Extract the (x, y) coordinate from the center of the cell holding the provided text.  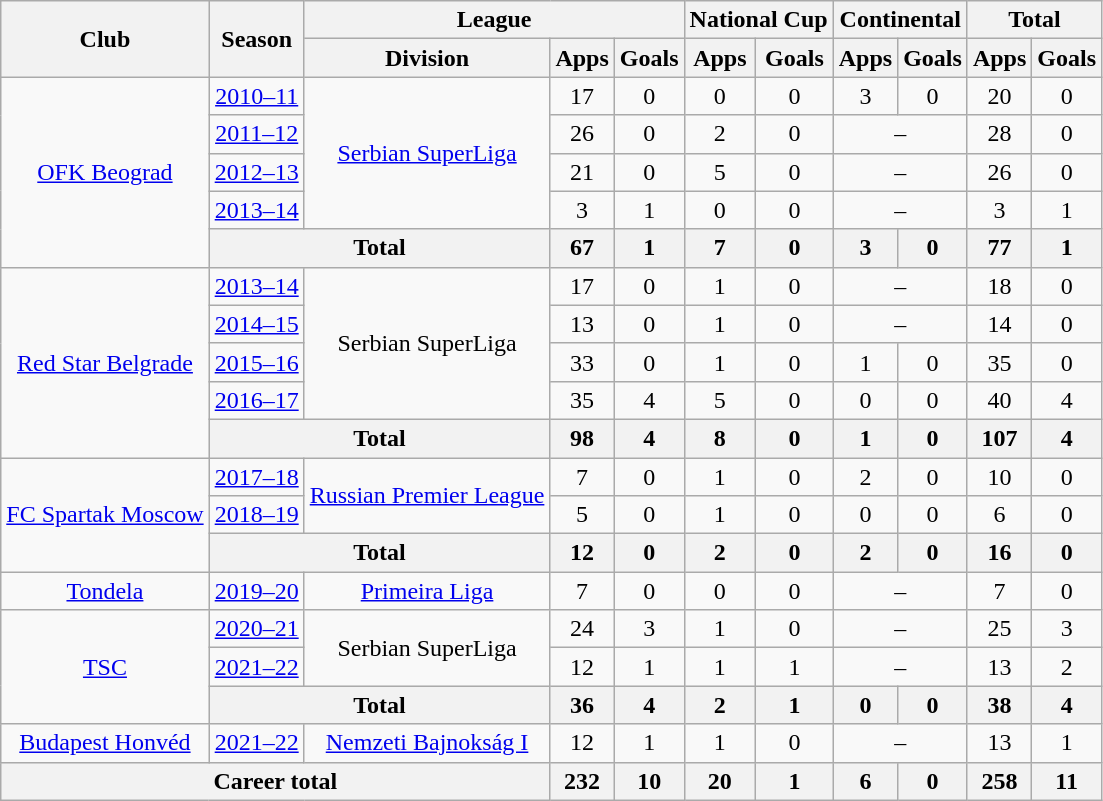
Career total (276, 781)
21 (582, 172)
24 (582, 629)
40 (999, 400)
Tondela (105, 591)
2014–15 (256, 324)
25 (999, 629)
2016–17 (256, 400)
98 (582, 438)
8 (720, 438)
Continental (900, 20)
2012–13 (256, 172)
258 (999, 781)
Division (427, 58)
Red Star Belgrade (105, 362)
Primeira Liga (427, 591)
2017–18 (256, 477)
11 (1067, 781)
League (494, 20)
2019–20 (256, 591)
2015–16 (256, 362)
33 (582, 362)
2011–12 (256, 134)
National Cup (758, 20)
28 (999, 134)
38 (999, 705)
18 (999, 286)
77 (999, 248)
16 (999, 553)
67 (582, 248)
TSC (105, 667)
OFK Beograd (105, 172)
14 (999, 324)
Budapest Honvéd (105, 743)
Russian Premier League (427, 496)
36 (582, 705)
232 (582, 781)
2010–11 (256, 96)
107 (999, 438)
2020–21 (256, 629)
2018–19 (256, 515)
Nemzeti Bajnokság I (427, 743)
FC Spartak Moscow (105, 515)
Club (105, 39)
Season (256, 39)
